For the text-containing cell, return its midpoint in (x, y) coordinate format. 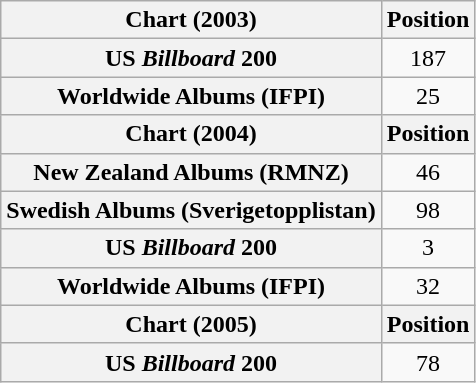
Swedish Albums (Sverigetopplistan) (191, 210)
New Zealand Albums (RMNZ) (191, 172)
3 (428, 248)
98 (428, 210)
Chart (2005) (191, 324)
Chart (2004) (191, 134)
46 (428, 172)
187 (428, 58)
Chart (2003) (191, 20)
78 (428, 362)
25 (428, 96)
32 (428, 286)
